Determine the (x, y) coordinate at the center of the cell enclosing the given text.  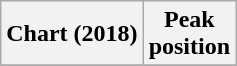
Chart (2018) (72, 34)
Peakposition (189, 34)
